From the cell containing the given text, extract its center point as [X, Y] coordinate. 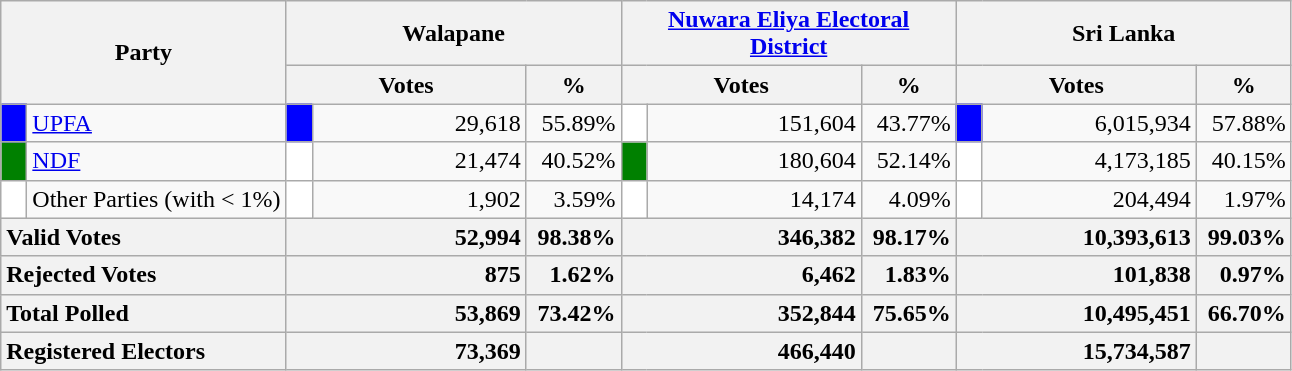
180,604 [754, 161]
0.97% [1244, 275]
151,604 [754, 123]
Walapane [454, 34]
Rejected Votes [144, 275]
73,369 [406, 351]
4,173,185 [1089, 161]
40.52% [574, 161]
NDF [156, 161]
52.14% [908, 161]
Total Polled [144, 313]
Sri Lanka [1124, 34]
57.88% [1244, 123]
3.59% [574, 199]
4.09% [908, 199]
73.42% [574, 313]
21,474 [419, 161]
352,844 [741, 313]
52,994 [406, 237]
1.83% [908, 275]
Party [144, 52]
Other Parties (with < 1%) [156, 199]
6,462 [741, 275]
UPFA [156, 123]
1.62% [574, 275]
1.97% [1244, 199]
53,869 [406, 313]
1,902 [419, 199]
204,494 [1089, 199]
Registered Electors [144, 351]
10,495,451 [1076, 313]
98.38% [574, 237]
Valid Votes [144, 237]
43.77% [908, 123]
Nuwara Eliya Electoral District [788, 34]
875 [406, 275]
29,618 [419, 123]
98.17% [908, 237]
15,734,587 [1076, 351]
75.65% [908, 313]
55.89% [574, 123]
6,015,934 [1089, 123]
10,393,613 [1076, 237]
99.03% [1244, 237]
14,174 [754, 199]
346,382 [741, 237]
101,838 [1076, 275]
466,440 [741, 351]
66.70% [1244, 313]
40.15% [1244, 161]
